Locate the cell with the specified text and output its (X, Y) center coordinate. 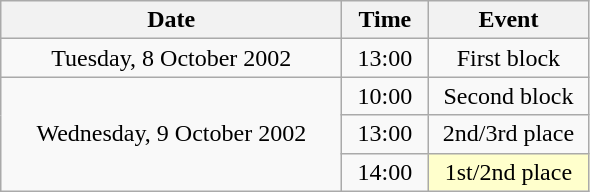
Time (385, 20)
Date (172, 20)
First block (508, 58)
10:00 (385, 96)
Second block (508, 96)
1st/2nd place (508, 172)
Tuesday, 8 October 2002 (172, 58)
14:00 (385, 172)
Wednesday, 9 October 2002 (172, 134)
2nd/3rd place (508, 134)
Event (508, 20)
